Detect which cell encompasses the target text, then output its [X, Y] center coordinate. 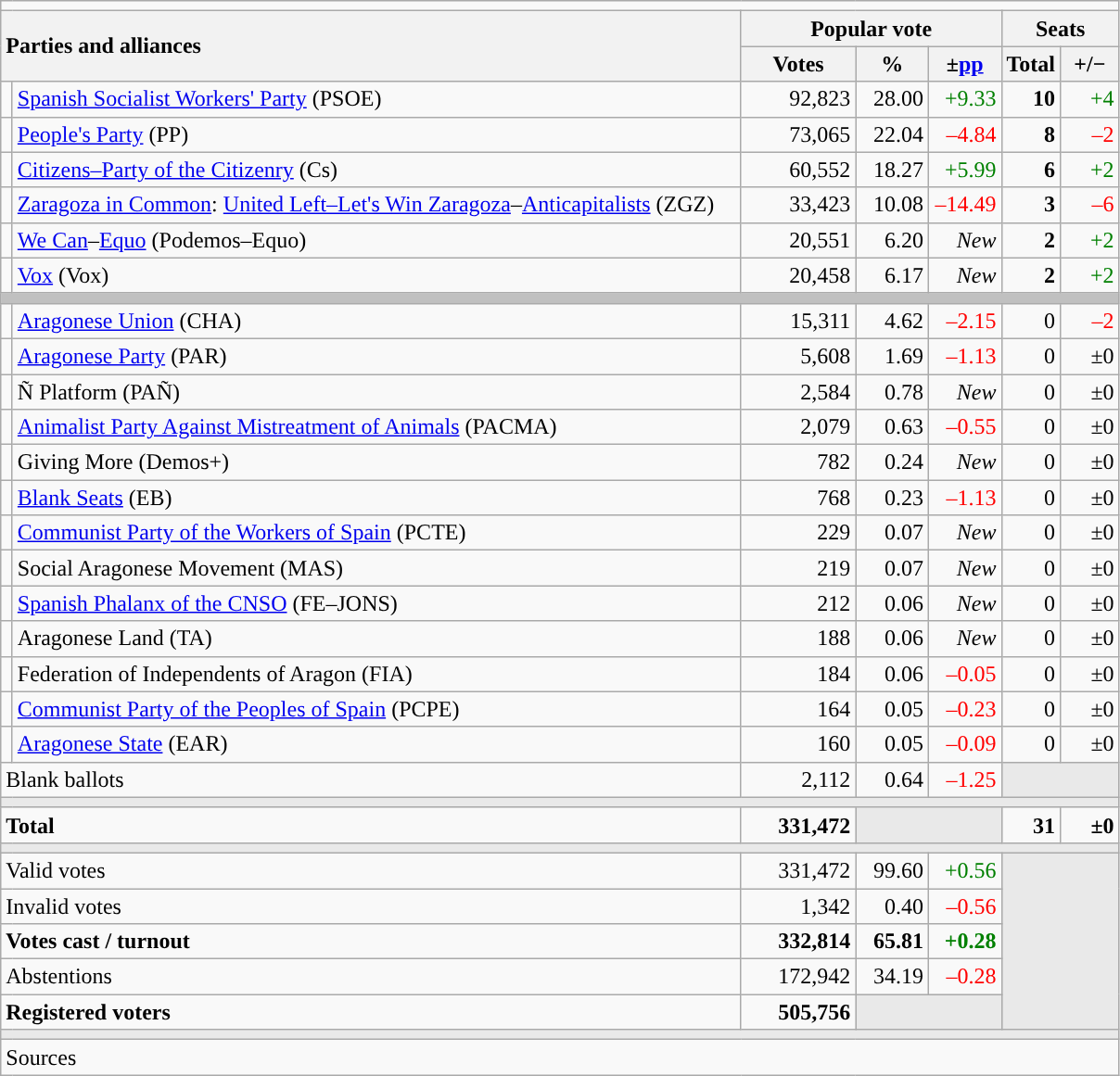
10.08 [892, 205]
2,584 [798, 392]
6.17 [892, 275]
+/− [1090, 64]
Valid votes [371, 870]
Aragonese Land (TA) [376, 639]
–0.28 [964, 977]
–0.05 [964, 674]
28.00 [892, 99]
–0.23 [964, 709]
Votes cast / turnout [371, 942]
Communist Party of the Peoples of Spain (PCPE) [376, 709]
Aragonese Union (CHA) [376, 321]
±pp [964, 64]
5,608 [798, 356]
Aragonese State (EAR) [376, 744]
Social Aragonese Movement (MAS) [376, 568]
–0.09 [964, 744]
Spanish Phalanx of the CNSO (FE–JONS) [376, 603]
+4 [1090, 99]
31 [1031, 825]
65.81 [892, 942]
Votes [798, 64]
1.69 [892, 356]
73,065 [798, 134]
164 [798, 709]
6.20 [892, 240]
Aragonese Party (PAR) [376, 356]
782 [798, 462]
+5.99 [964, 170]
99.60 [892, 870]
Zaragoza in Common: United Left–Let's Win Zaragoza–Anticapitalists (ZGZ) [376, 205]
2,112 [798, 779]
Popular vote [872, 29]
Invalid votes [371, 905]
–0.55 [964, 427]
15,311 [798, 321]
Federation of Independents of Aragon (FIA) [376, 674]
0.40 [892, 905]
–6 [1090, 205]
People's Party (PP) [376, 134]
Vox (Vox) [376, 275]
Giving More (Demos+) [376, 462]
–4.84 [964, 134]
60,552 [798, 170]
Communist Party of the Workers of Spain (PCTE) [376, 533]
0.24 [892, 462]
0.78 [892, 392]
20,458 [798, 275]
20,551 [798, 240]
Citizens–Party of the Citizenry (Cs) [376, 170]
2,079 [798, 427]
184 [798, 674]
6 [1031, 170]
Sources [560, 1057]
0.64 [892, 779]
Blank ballots [371, 779]
18.27 [892, 170]
22.04 [892, 134]
188 [798, 639]
+0.28 [964, 942]
Spanish Socialist Workers' Party (PSOE) [376, 99]
505,756 [798, 1012]
212 [798, 603]
10 [1031, 99]
Abstentions [371, 977]
8 [1031, 134]
–0.56 [964, 905]
–2.15 [964, 321]
160 [798, 744]
332,814 [798, 942]
0.63 [892, 427]
+9.33 [964, 99]
Ñ Platform (PAÑ) [376, 392]
768 [798, 498]
+0.56 [964, 870]
–1.25 [964, 779]
Animalist Party Against Mistreatment of Animals (PACMA) [376, 427]
172,942 [798, 977]
Seats [1061, 29]
3 [1031, 205]
We Can–Equo (Podemos–Equo) [376, 240]
0.23 [892, 498]
1,342 [798, 905]
4.62 [892, 321]
Parties and alliances [371, 46]
33,423 [798, 205]
219 [798, 568]
Registered voters [371, 1012]
–14.49 [964, 205]
229 [798, 533]
% [892, 64]
92,823 [798, 99]
Blank Seats (EB) [376, 498]
34.19 [892, 977]
